Scan for the cell matching the given text and deliver its [X, Y] coordinate at center. 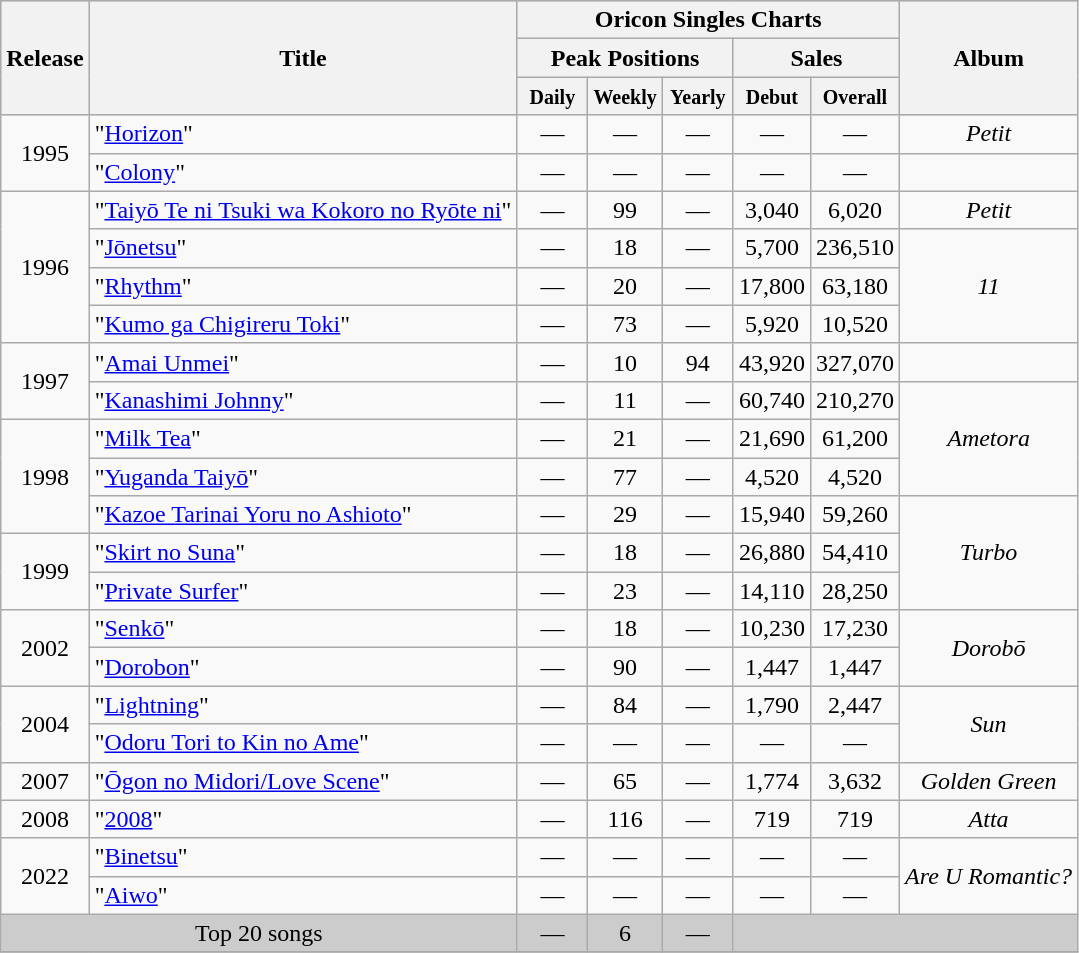
1998 [45, 476]
236,510 [854, 248]
2008 [45, 819]
77 [625, 477]
5,920 [772, 324]
"Taiyō Te ni Tsuki wa Kokoro no Ryōte ni" [303, 210]
3,040 [772, 210]
"Rhythm" [303, 286]
63,180 [854, 286]
84 [625, 705]
10,520 [854, 324]
"2008" [303, 819]
17,230 [854, 629]
"Odoru Tori to Kin no Ame" [303, 743]
1995 [45, 153]
21,690 [772, 438]
2004 [45, 724]
29 [625, 515]
2,447 [854, 705]
90 [625, 667]
"Kanashimi Johnny" [303, 400]
Atta [988, 819]
"Binetsu" [303, 857]
3,632 [854, 781]
1996 [45, 267]
"Senkō" [303, 629]
28,250 [854, 591]
210,270 [854, 400]
59,260 [854, 515]
"Aiwo" [303, 895]
2022 [45, 876]
6 [625, 933]
2007 [45, 781]
21 [625, 438]
10,230 [772, 629]
1,790 [772, 705]
Daily [552, 96]
14,110 [772, 591]
5,700 [772, 248]
Yearly [698, 96]
Debut [772, 96]
"Lightning" [303, 705]
10 [625, 362]
"Kumo ga Chigireru Toki" [303, 324]
"Ōgon no Midori/Love Scene" [303, 781]
"Amai Unmei" [303, 362]
Overall [854, 96]
Title [303, 58]
Golden Green [988, 781]
1997 [45, 381]
Peak Positions [626, 58]
"Milk Tea" [303, 438]
"Horizon" [303, 134]
"Kazoe Tarinai Yoru no Ashioto" [303, 515]
94 [698, 362]
Release [45, 58]
Are U Romantic? [988, 876]
Dorobō [988, 648]
73 [625, 324]
Oricon Singles Charts [708, 20]
"Jōnetsu" [303, 248]
6,020 [854, 210]
2002 [45, 648]
60,740 [772, 400]
1,774 [772, 781]
Sales [816, 58]
"Colony" [303, 172]
65 [625, 781]
99 [625, 210]
1999 [45, 572]
20 [625, 286]
"Dorobon" [303, 667]
15,940 [772, 515]
327,070 [854, 362]
Ametora [988, 438]
Turbo [988, 553]
Top 20 songs [259, 933]
54,410 [854, 553]
"Private Surfer" [303, 591]
Album [988, 58]
23 [625, 591]
43,920 [772, 362]
17,800 [772, 286]
61,200 [854, 438]
Weekly [625, 96]
Sun [988, 724]
116 [625, 819]
26,880 [772, 553]
"Skirt no Suna" [303, 553]
"Yuganda Taiyō" [303, 477]
